Output the [x, y] coordinate of the center of the cell containing the given text.  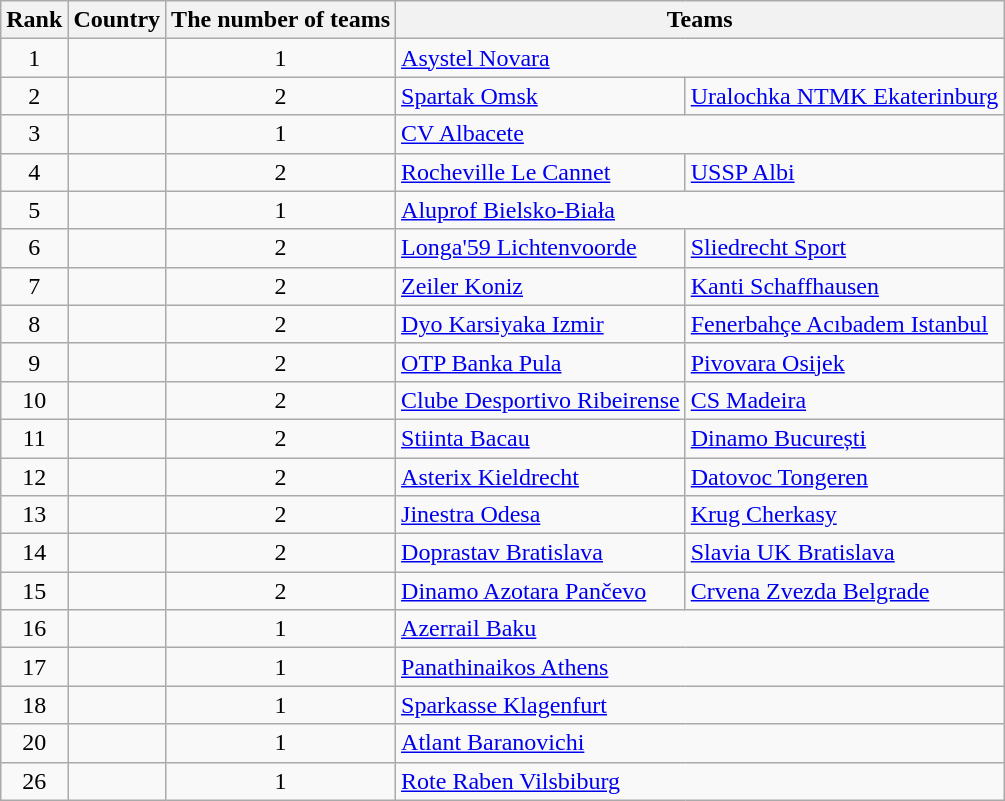
Asystel Novara [700, 58]
8 [34, 324]
Crvena Zvezda Belgrade [844, 591]
15 [34, 591]
20 [34, 743]
Sparkasse Klagenfurt [700, 705]
The number of teams [281, 20]
Rank [34, 20]
Rote Raben Vilsbiburg [700, 781]
Atlant Baranovichi [700, 743]
Rocheville Le Cannet [541, 172]
Country [117, 20]
Dyo Karsiyaka Izmir [541, 324]
3 [34, 134]
Sliedrecht Sport [844, 248]
10 [34, 400]
Teams [700, 20]
Aluprof Bielsko-Biała [700, 210]
Panathinaikos Athens [700, 667]
Dinamo București [844, 438]
11 [34, 438]
Longa'59 Lichtenvoorde [541, 248]
Doprastav Bratislava [541, 553]
Spartak Omsk [541, 96]
9 [34, 362]
Krug Cherkasy [844, 515]
6 [34, 248]
16 [34, 629]
USSP Albi [844, 172]
18 [34, 705]
Clube Desportivo Ribeirense [541, 400]
7 [34, 286]
Pivovara Osijek [844, 362]
Asterix Kieldrecht [541, 477]
12 [34, 477]
Stiinta Bacau [541, 438]
Azerrail Baku [700, 629]
Slavia UK Bratislava [844, 553]
CV Albacete [700, 134]
Zeiler Koniz [541, 286]
13 [34, 515]
26 [34, 781]
Fenerbahçe Acıbadem Istanbul [844, 324]
5 [34, 210]
CS Madeira [844, 400]
Kanti Schaffhausen [844, 286]
OTP Banka Pula [541, 362]
17 [34, 667]
4 [34, 172]
Uralochka NTMK Ekaterinburg [844, 96]
Jinestra Odesa [541, 515]
Datovoc Tongeren [844, 477]
14 [34, 553]
Dinamo Azotara Pančevo [541, 591]
